Pinpoint the cell where the given text exists, returning its (x, y) midpoint coordinate. 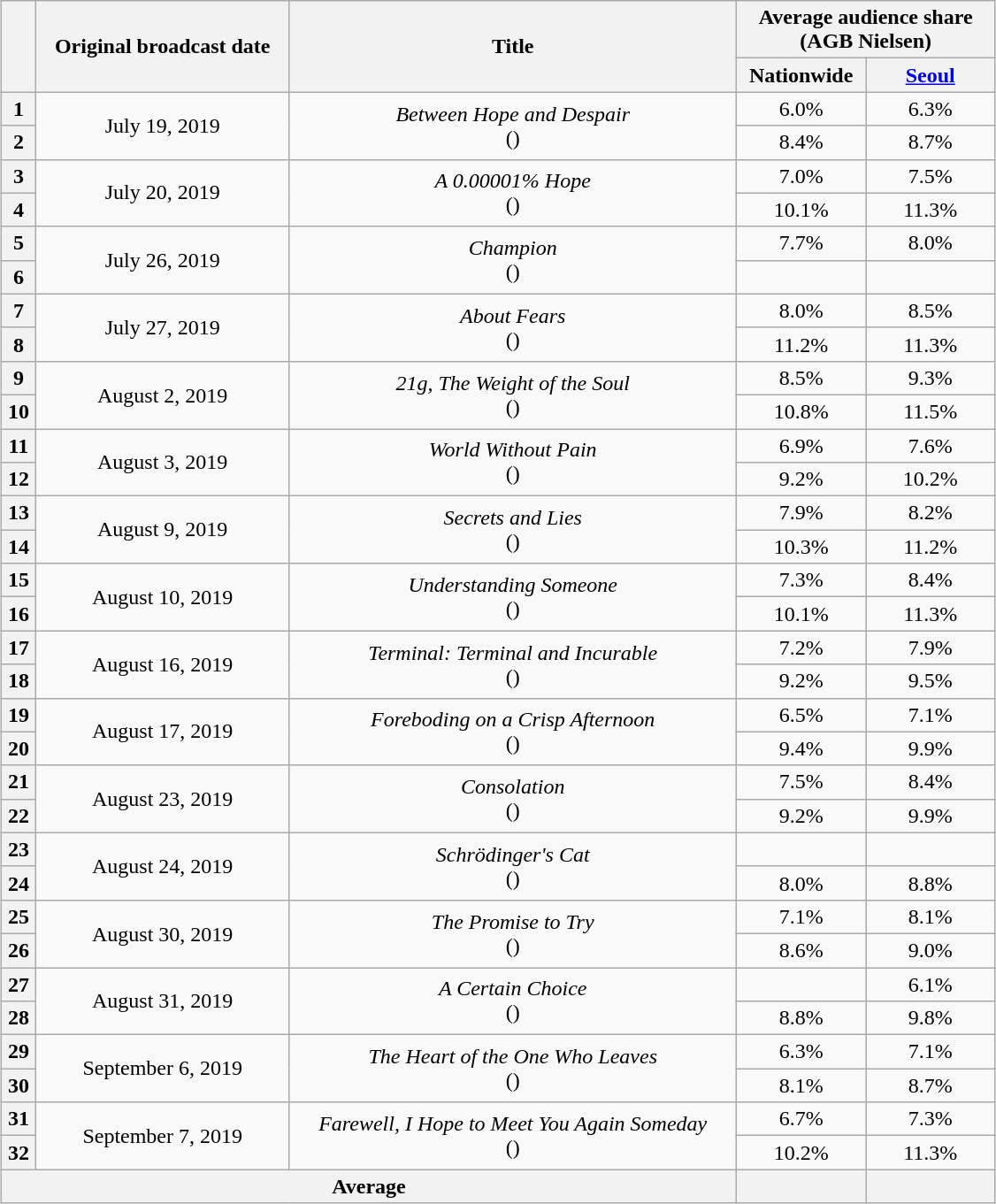
6.7% (801, 1119)
24 (18, 883)
6.5% (801, 715)
9.4% (801, 748)
Consolation() (513, 799)
13 (18, 513)
6.1% (931, 985)
21 (18, 782)
27 (18, 985)
September 7, 2019 (163, 1136)
July 20, 2019 (163, 193)
August 30, 2019 (163, 933)
7.2% (801, 648)
14 (18, 547)
The Heart of the One Who Leaves() (513, 1069)
August 24, 2019 (163, 866)
August 23, 2019 (163, 799)
Average audience share(AGB Nielsen) (866, 30)
9.8% (931, 1018)
9 (18, 378)
9.0% (931, 950)
9.5% (931, 681)
4 (18, 210)
7.6% (931, 445)
About Fears() (513, 327)
Understanding Someone() (513, 597)
22 (18, 816)
6 (18, 277)
6.0% (801, 109)
Foreboding on a Crisp Afternoon() (513, 732)
29 (18, 1052)
26 (18, 950)
Between Hope and Despair() (513, 126)
August 3, 2019 (163, 462)
World Without Pain() (513, 462)
7 (18, 311)
Terminal: Terminal and Incurable() (513, 664)
July 19, 2019 (163, 126)
A 0.00001% Hope() (513, 193)
1 (18, 109)
7.0% (801, 176)
10.3% (801, 547)
7.7% (801, 243)
30 (18, 1085)
9.3% (931, 378)
19 (18, 715)
Title (513, 46)
11.5% (931, 411)
16 (18, 614)
32 (18, 1153)
Champion() (513, 260)
23 (18, 849)
5 (18, 243)
17 (18, 648)
25 (18, 916)
August 16, 2019 (163, 664)
21g, The Weight of the Soul() (513, 395)
August 31, 2019 (163, 1001)
August 17, 2019 (163, 732)
August 10, 2019 (163, 597)
Average (368, 1186)
Original broadcast date (163, 46)
Seoul (931, 75)
Schrödinger's Cat() (513, 866)
8 (18, 344)
Nationwide (801, 75)
Farewell, I Hope to Meet You Again Someday() (513, 1136)
18 (18, 681)
6.9% (801, 445)
8.2% (931, 513)
Secrets and Lies() (513, 530)
20 (18, 748)
A Certain Choice() (513, 1001)
The Promise to Try() (513, 933)
September 6, 2019 (163, 1069)
August 9, 2019 (163, 530)
3 (18, 176)
August 2, 2019 (163, 395)
2 (18, 142)
July 26, 2019 (163, 260)
15 (18, 580)
10 (18, 411)
31 (18, 1119)
11 (18, 445)
10.8% (801, 411)
28 (18, 1018)
July 27, 2019 (163, 327)
8.6% (801, 950)
12 (18, 479)
